Capture the cell that displays the provided text and extract its [X, Y] central coordinate. 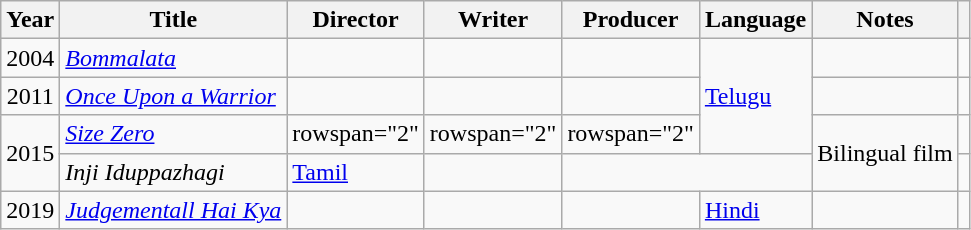
Bilingual film [885, 153]
Director [356, 20]
Producer [631, 20]
2004 [30, 58]
Notes [885, 20]
Size Zero [174, 134]
Once Upon a Warrior [174, 96]
Title [174, 20]
Year [30, 20]
Writer [493, 20]
Inji Iduppazhagi [174, 172]
Telugu [755, 96]
Tamil [356, 172]
2015 [30, 153]
2011 [30, 96]
Judgementall Hai Kya [174, 210]
Language [755, 20]
Hindi [755, 210]
2019 [30, 210]
Bommalata [174, 58]
